Provide the (x, y) coordinate of the cell's center where the given text is located.  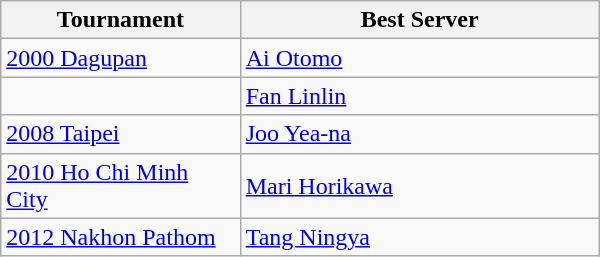
Tournament (120, 20)
Best Server (420, 20)
2012 Nakhon Pathom (120, 237)
2008 Taipei (120, 134)
Ai Otomo (420, 58)
2010 Ho Chi Minh City (120, 186)
Tang Ningya (420, 237)
Joo Yea-na (420, 134)
Fan Linlin (420, 96)
2000 Dagupan (120, 58)
Mari Horikawa (420, 186)
